Capture the cell that displays the provided text and extract its (x, y) central coordinate. 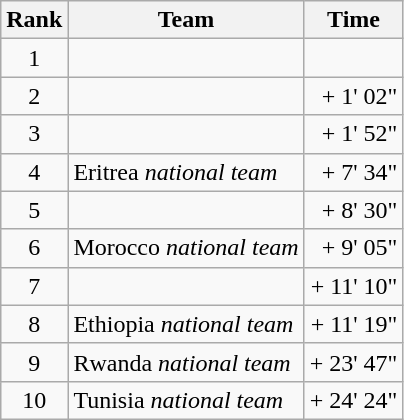
8 (34, 324)
Time (354, 20)
+ 11' 10" (354, 286)
7 (34, 286)
1 (34, 58)
+ 7' 34" (354, 172)
+ 23' 47" (354, 362)
+ 9' 05" (354, 248)
6 (34, 248)
5 (34, 210)
Team (186, 20)
10 (34, 400)
+ 8' 30" (354, 210)
Tunisia national team (186, 400)
Rwanda national team (186, 362)
4 (34, 172)
Morocco national team (186, 248)
Eritrea national team (186, 172)
+ 24' 24" (354, 400)
9 (34, 362)
2 (34, 96)
Rank (34, 20)
3 (34, 134)
Ethiopia national team (186, 324)
+ 11' 19" (354, 324)
+ 1' 02" (354, 96)
+ 1' 52" (354, 134)
